Pinpoint the cell where the given text exists, returning its [x, y] midpoint coordinate. 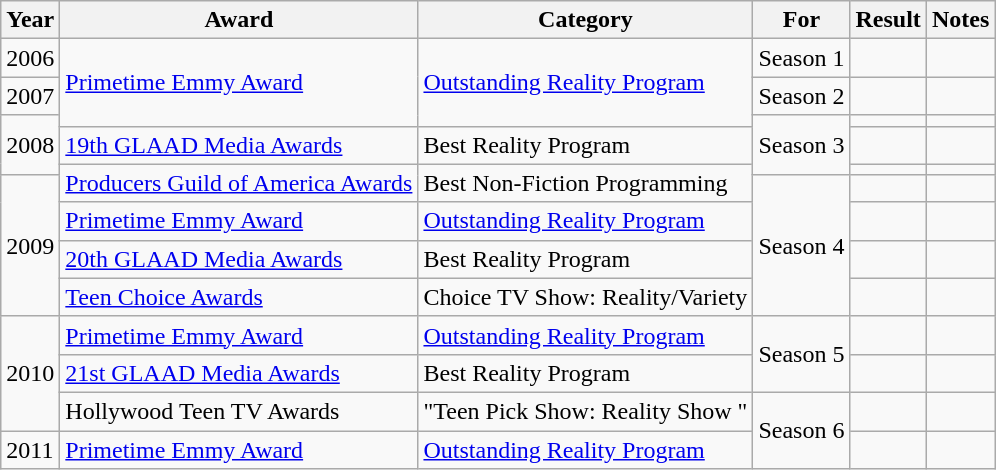
2009 [30, 246]
Season 4 [802, 246]
Season 3 [802, 145]
Teen Choice Awards [239, 297]
Season 6 [802, 430]
"Teen Pick Show: Reality Show " [586, 411]
2010 [30, 373]
2006 [30, 58]
Year [30, 20]
2008 [30, 145]
Award [239, 20]
Season 1 [802, 58]
20th GLAAD Media Awards [239, 259]
Choice TV Show: Reality/Variety [586, 297]
For [802, 20]
Season 2 [802, 96]
2007 [30, 96]
Season 5 [802, 354]
Producers Guild of America Awards [239, 183]
Result [888, 20]
19th GLAAD Media Awards [239, 145]
Hollywood Teen TV Awards [239, 411]
21st GLAAD Media Awards [239, 373]
2011 [30, 449]
Best Non-Fiction Programming [586, 183]
Notes [960, 20]
Category [586, 20]
